Identify which cell holds the provided text, then report its [X, Y] central coordinate. 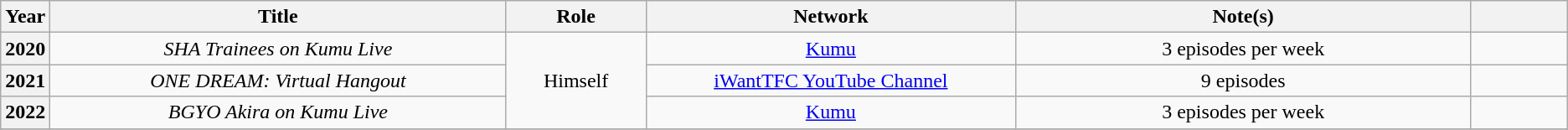
9 episodes [1243, 81]
2022 [25, 112]
Role [576, 17]
Title [278, 17]
2020 [25, 49]
Note(s) [1243, 17]
2021 [25, 81]
Year [25, 17]
BGYO Akira on Kumu Live [278, 112]
Network [831, 17]
Himself [576, 81]
iWantTFC YouTube Channel [831, 81]
ONE DREAM: Virtual Hangout [278, 81]
SHA Trainees on Kumu Live [278, 49]
